Locate the cell with the specified text and output its [x, y] center coordinate. 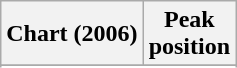
Chart (2006) [72, 34]
Peakposition [189, 34]
